Search for the cell housing the specified text and yield its (x, y) center coordinate. 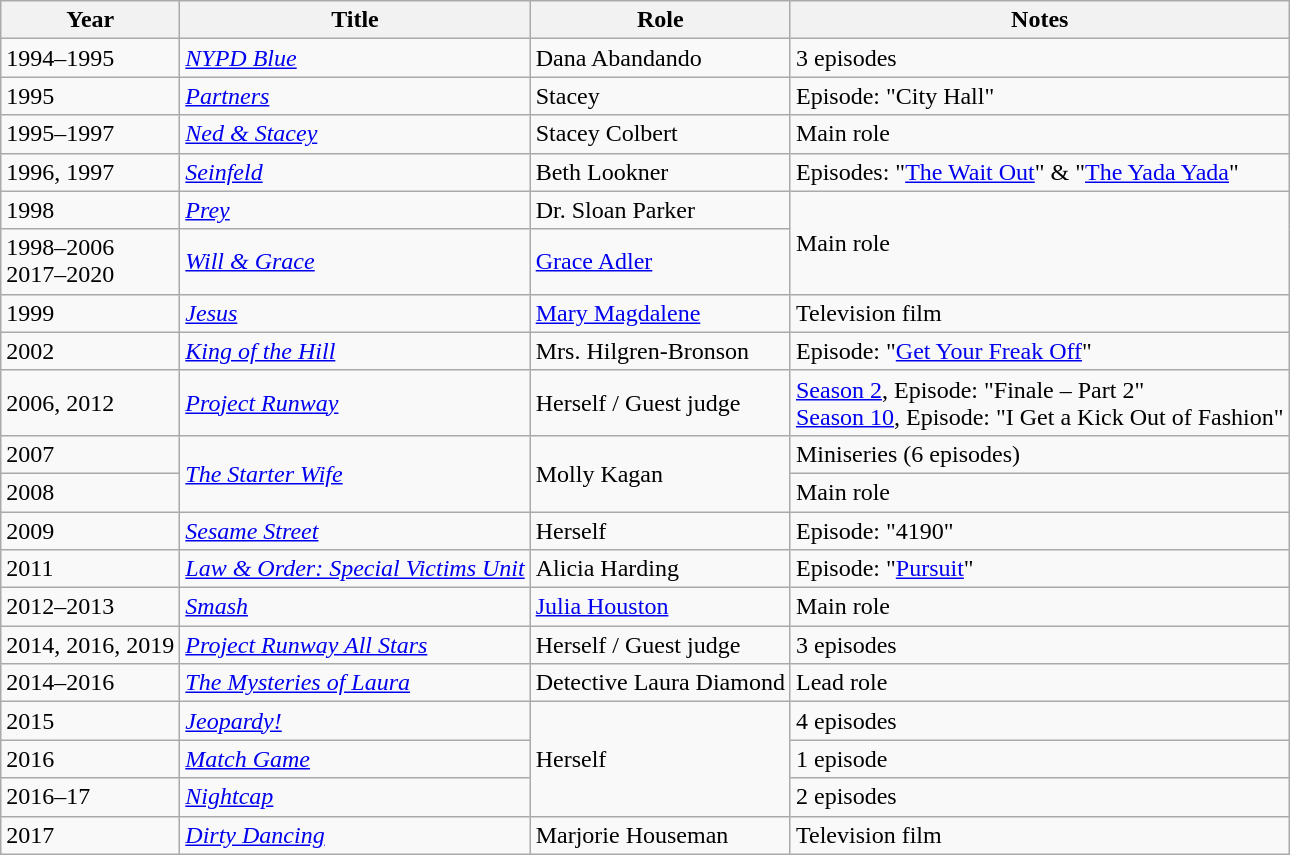
The Starter Wife (355, 473)
2016 (90, 759)
Project Runway All Stars (355, 645)
1995 (90, 96)
Ned & Stacey (355, 134)
2002 (90, 351)
Sesame Street (355, 531)
Jesus (355, 313)
Alicia Harding (660, 569)
Jeopardy! (355, 721)
Prey (355, 210)
2012–2013 (90, 607)
Will & Grace (355, 262)
1994–1995 (90, 58)
Detective Laura Diamond (660, 683)
2006, 2012 (90, 402)
Law & Order: Special Victims Unit (355, 569)
2008 (90, 492)
Episode: "Get Your Freak Off" (1040, 351)
Title (355, 20)
Dr. Sloan Parker (660, 210)
Dirty Dancing (355, 835)
King of the Hill (355, 351)
Julia Houston (660, 607)
Mrs. Hilgren-Bronson (660, 351)
4 episodes (1040, 721)
Beth Lookner (660, 172)
Notes (1040, 20)
Episode: "City Hall" (1040, 96)
Nightcap (355, 797)
2015 (90, 721)
Dana Abandando (660, 58)
The Mysteries of Laura (355, 683)
Smash (355, 607)
Episode: "4190" (1040, 531)
Seinfeld (355, 172)
2009 (90, 531)
2007 (90, 454)
Marjorie Houseman (660, 835)
Episode: "Pursuit" (1040, 569)
Molly Kagan (660, 473)
Season 2, Episode: "Finale – Part 2"Season 10, Episode: "I Get a Kick Out of Fashion" (1040, 402)
1998 (90, 210)
2014, 2016, 2019 (90, 645)
Match Game (355, 759)
2 episodes (1040, 797)
Lead role (1040, 683)
1996, 1997 (90, 172)
NYPD Blue (355, 58)
1995–1997 (90, 134)
2014–2016 (90, 683)
Stacey Colbert (660, 134)
1998–20062017–2020 (90, 262)
Role (660, 20)
Episodes: "The Wait Out" & "The Yada Yada" (1040, 172)
Mary Magdalene (660, 313)
2011 (90, 569)
Year (90, 20)
2016–17 (90, 797)
Miniseries (6 episodes) (1040, 454)
1 episode (1040, 759)
2017 (90, 835)
Partners (355, 96)
Stacey (660, 96)
1999 (90, 313)
Grace Adler (660, 262)
Project Runway (355, 402)
